Identify which cell holds the provided text, then report its (x, y) central coordinate. 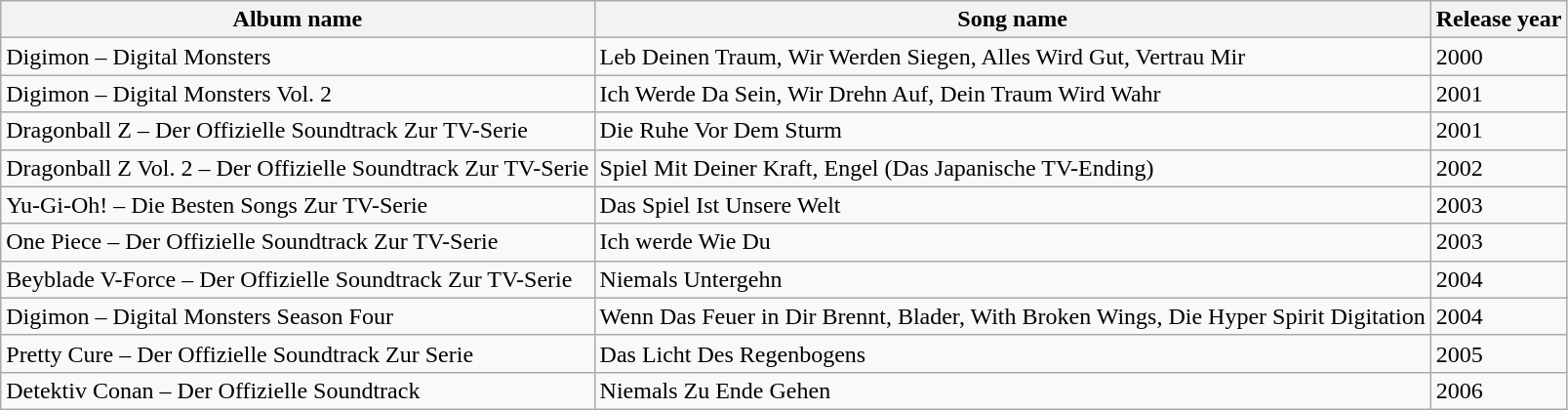
Das Spiel Ist Unsere Welt (1013, 205)
Leb Deinen Traum, Wir Werden Siegen, Alles Wird Gut, Vertrau Mir (1013, 57)
Spiel Mit Deiner Kraft, Engel (Das Japanische TV-Ending) (1013, 168)
Niemals Untergehn (1013, 279)
Ich Werde Da Sein, Wir Drehn Auf, Dein Traum Wird Wahr (1013, 94)
Digimon – Digital Monsters Season Four (298, 316)
Release year (1499, 20)
Dragonball Z Vol. 2 – Der Offizielle Soundtrack Zur TV-Serie (298, 168)
Pretty Cure – Der Offizielle Soundtrack Zur Serie (298, 353)
Das Licht Des Regenbogens (1013, 353)
Digimon – Digital Monsters (298, 57)
2000 (1499, 57)
Ich werde Wie Du (1013, 242)
Wenn Das Feuer in Dir Brennt, Blader, With Broken Wings, Die Hyper Spirit Digitation (1013, 316)
Die Ruhe Vor Dem Sturm (1013, 131)
Album name (298, 20)
Song name (1013, 20)
2005 (1499, 353)
Dragonball Z – Der Offizielle Soundtrack Zur TV-Serie (298, 131)
Detektiv Conan – Der Offizielle Soundtrack (298, 390)
Yu-Gi-Oh! – Die Besten Songs Zur TV-Serie (298, 205)
2006 (1499, 390)
Beyblade V-Force – Der Offizielle Soundtrack Zur TV-Serie (298, 279)
2002 (1499, 168)
Niemals Zu Ende Gehen (1013, 390)
One Piece – Der Offizielle Soundtrack Zur TV-Serie (298, 242)
Digimon – Digital Monsters Vol. 2 (298, 94)
